Output the (X, Y) coordinate of the center of the cell containing the given text.  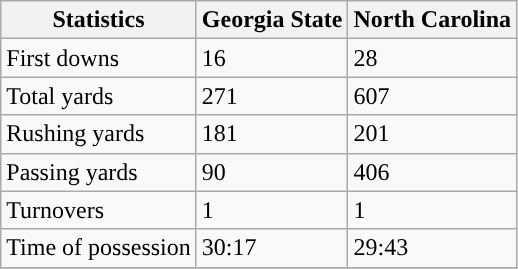
607 (432, 96)
201 (432, 134)
30:17 (272, 248)
Passing yards (99, 172)
Time of possession (99, 248)
North Carolina (432, 20)
Rushing yards (99, 134)
16 (272, 58)
181 (272, 134)
Total yards (99, 96)
Georgia State (272, 20)
First downs (99, 58)
29:43 (432, 248)
28 (432, 58)
271 (272, 96)
90 (272, 172)
Statistics (99, 20)
Turnovers (99, 210)
406 (432, 172)
